Pinpoint the cell where the given text exists, returning its (X, Y) midpoint coordinate. 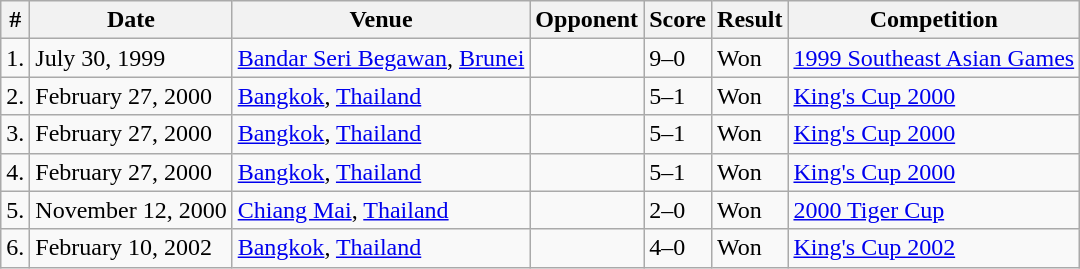
9–0 (678, 58)
Chiang Mai, Thailand (381, 210)
Bandar Seri Begawan, Brunei (381, 58)
Venue (381, 20)
Date (131, 20)
4. (16, 172)
1999 Southeast Asian Games (934, 58)
2000 Tiger Cup (934, 210)
Score (678, 20)
5. (16, 210)
November 12, 2000 (131, 210)
Opponent (587, 20)
Competition (934, 20)
Result (750, 20)
6. (16, 248)
King's Cup 2002 (934, 248)
2–0 (678, 210)
1. (16, 58)
February 10, 2002 (131, 248)
2. (16, 96)
4–0 (678, 248)
July 30, 1999 (131, 58)
3. (16, 134)
# (16, 20)
